For the text-containing cell, return its midpoint in [X, Y] coordinate format. 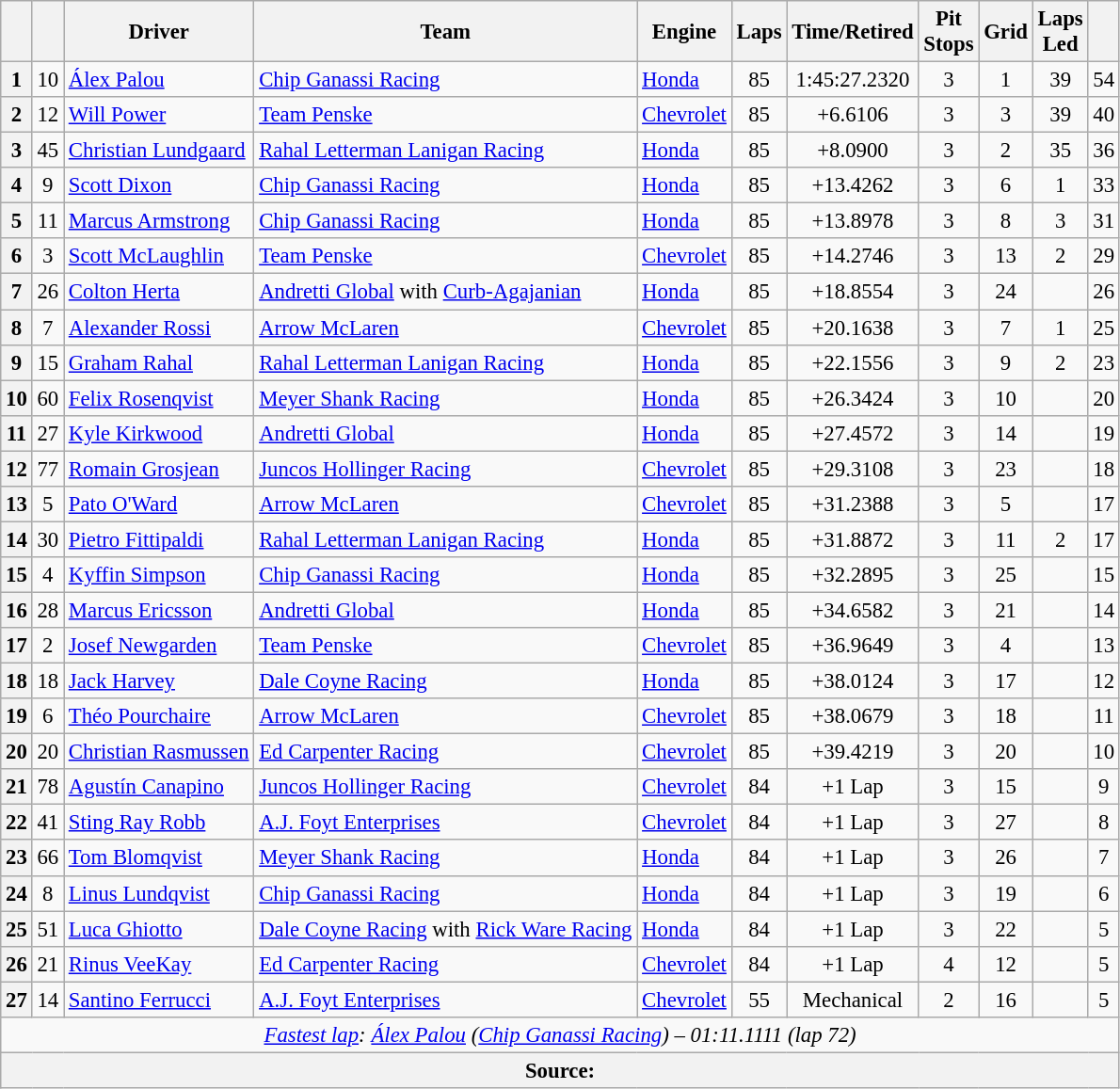
29 [1103, 257]
Dale Coyne Racing with Rick Ware Racing [446, 929]
Marcus Armstrong [159, 221]
Christian Rasmussen [159, 752]
Laps [759, 32]
Alexander Rossi [159, 328]
54 [1103, 80]
Pato O'Ward [159, 504]
+14.2746 [853, 257]
Andretti Global with Curb-Agajanian [446, 292]
+18.8554 [853, 292]
+20.1638 [853, 328]
Jack Harvey [159, 681]
LapsLed [1060, 32]
+38.0124 [853, 681]
+38.0679 [853, 716]
45 [47, 151]
41 [47, 823]
+31.8872 [853, 539]
+36.9649 [853, 646]
+32.2895 [853, 575]
33 [1103, 185]
+34.6582 [853, 610]
40 [1103, 115]
Théo Pourchaire [159, 716]
Marcus Ericsson [159, 610]
Pietro Fittipaldi [159, 539]
+13.4262 [853, 185]
Tom Blomqvist [159, 858]
77 [47, 469]
Rinus VeeKay [159, 964]
Fastest lap: Álex Palou (Chip Ganassi Racing) – 01:11.1111 (lap 72) [561, 1035]
51 [47, 929]
Josef Newgarden [159, 646]
Álex Palou [159, 80]
Scott Dixon [159, 185]
+31.2388 [853, 504]
36 [1103, 151]
Engine [684, 32]
Felix Rosenqvist [159, 398]
Time/Retired [853, 32]
Kyle Kirkwood [159, 433]
PitStops [949, 32]
Agustín Canapino [159, 787]
Sting Ray Robb [159, 823]
Graham Rahal [159, 362]
Linus Lundqvist [159, 893]
31 [1103, 221]
60 [47, 398]
Mechanical [853, 1000]
+8.0900 [853, 151]
Colton Herta [159, 292]
Kyffin Simpson [159, 575]
Scott McLaughlin [159, 257]
+29.3108 [853, 469]
Will Power [159, 115]
30 [47, 539]
28 [47, 610]
Romain Grosjean [159, 469]
Team [446, 32]
Driver [159, 32]
1:45:27.2320 [853, 80]
+13.8978 [853, 221]
+27.4572 [853, 433]
Christian Lundgaard [159, 151]
Grid [1005, 32]
Luca Ghiotto [159, 929]
Dale Coyne Racing [446, 681]
+6.6106 [853, 115]
+26.3424 [853, 398]
55 [759, 1000]
78 [47, 787]
66 [47, 858]
+22.1556 [853, 362]
Source: [561, 1070]
35 [1060, 151]
Santino Ferrucci [159, 1000]
+39.4219 [853, 752]
